Return the [X, Y] coordinate for the center point of the cell that contains the specified text.  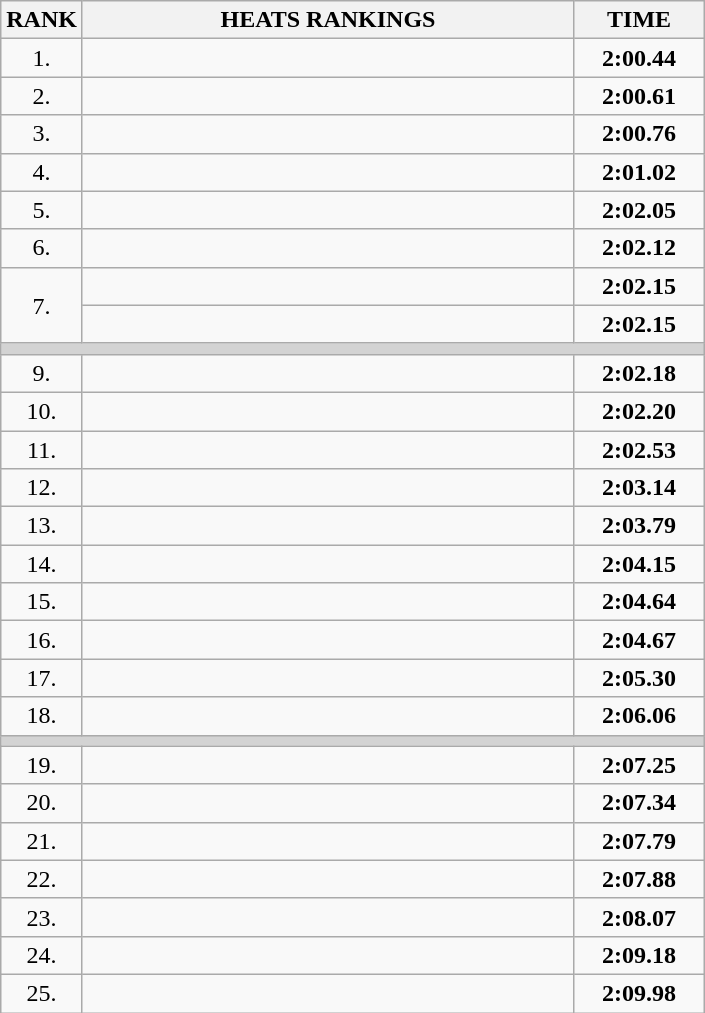
2:00.44 [640, 58]
RANK [42, 20]
17. [42, 678]
2:07.34 [640, 803]
2:03.79 [640, 526]
2:07.79 [640, 841]
14. [42, 564]
TIME [640, 20]
19. [42, 765]
3. [42, 134]
2:04.64 [640, 602]
12. [42, 488]
11. [42, 449]
2:02.53 [640, 449]
HEATS RANKINGS [328, 20]
2:07.88 [640, 879]
4. [42, 172]
2. [42, 96]
2:04.15 [640, 564]
2:01.02 [640, 172]
2:00.61 [640, 96]
23. [42, 917]
2:02.12 [640, 248]
21. [42, 841]
2:07.25 [640, 765]
25. [42, 993]
24. [42, 955]
2:05.30 [640, 678]
13. [42, 526]
2:09.98 [640, 993]
20. [42, 803]
1. [42, 58]
9. [42, 373]
16. [42, 640]
5. [42, 210]
2:02.20 [640, 411]
2:09.18 [640, 955]
15. [42, 602]
2:02.18 [640, 373]
7. [42, 305]
2:04.67 [640, 640]
6. [42, 248]
2:03.14 [640, 488]
2:08.07 [640, 917]
2:02.05 [640, 210]
18. [42, 716]
2:06.06 [640, 716]
22. [42, 879]
10. [42, 411]
2:00.76 [640, 134]
